Return the [x, y] coordinate for the center point of the cell that contains the specified text.  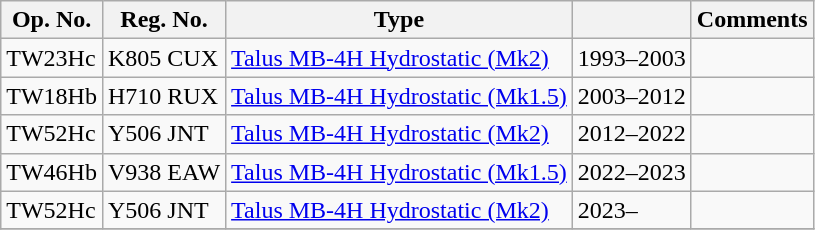
H710 RUX [164, 96]
2022–2023 [632, 172]
2023– [632, 210]
Op. No. [52, 20]
Type [400, 20]
TW18Hb [52, 96]
V938 EAW [164, 172]
TW23Hc [52, 58]
TW46Hb [52, 172]
Reg. No. [164, 20]
2012–2022 [632, 134]
1993–2003 [632, 58]
Comments [752, 20]
2003–2012 [632, 96]
K805 CUX [164, 58]
